Search for the cell housing the specified text and yield its (X, Y) center coordinate. 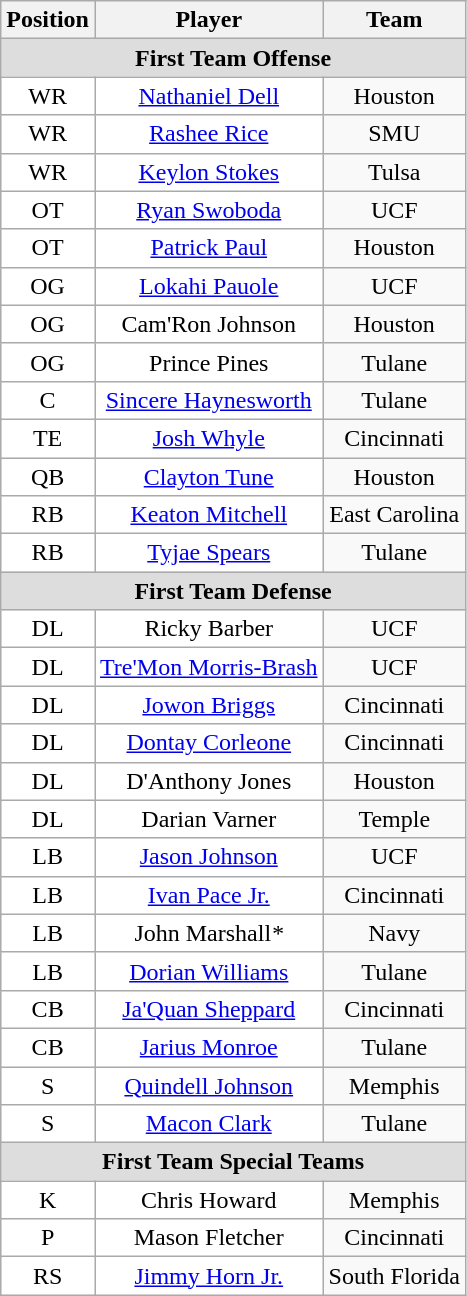
Josh Whyle (208, 438)
South Florida (394, 1276)
P (48, 1238)
Jowon Briggs (208, 705)
D'Anthony Jones (208, 781)
First Team Special Teams (234, 1162)
Jarius Monroe (208, 1047)
Nathaniel Dell (208, 96)
Dorian Williams (208, 971)
K (48, 1200)
Patrick Paul (208, 248)
Player (208, 20)
Chris Howard (208, 1200)
Rashee Rice (208, 134)
Position (48, 20)
Navy (394, 933)
Dontay Corleone (208, 743)
C (48, 400)
RS (48, 1276)
Sincere Haynesworth (208, 400)
Tyjae Spears (208, 553)
First Team Offense (234, 58)
Darian Varner (208, 819)
Temple (394, 819)
Ja'Quan Sheppard (208, 1009)
Ryan Swoboda (208, 210)
Tre'Mon Morris-Brash (208, 667)
Lokahi Pauole (208, 286)
Jason Johnson (208, 857)
TE (48, 438)
East Carolina (394, 515)
Team (394, 20)
SMU (394, 134)
Macon Clark (208, 1124)
Ivan Pace Jr. (208, 895)
John Marshall* (208, 933)
Mason Fletcher (208, 1238)
Keaton Mitchell (208, 515)
QB (48, 477)
First Team Defense (234, 591)
Prince Pines (208, 362)
Tulsa (394, 172)
Keylon Stokes (208, 172)
Cam'Ron Johnson (208, 324)
Quindell Johnson (208, 1085)
Jimmy Horn Jr. (208, 1276)
Ricky Barber (208, 629)
Clayton Tune (208, 477)
